Search for the cell housing the specified text and yield its [x, y] center coordinate. 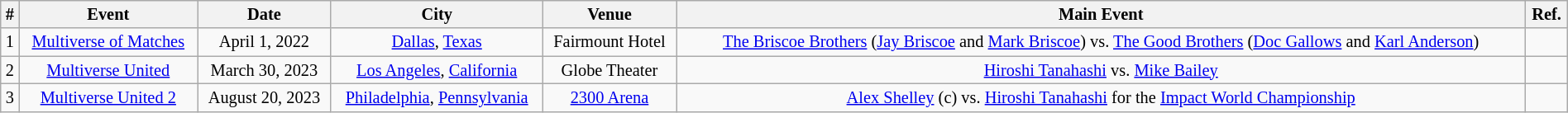
Alex Shelley (c) vs. Hiroshi Tanahashi for the Impact World Championship [1102, 97]
August 20, 2023 [265, 97]
Ref. [1546, 14]
Multiverse United 2 [108, 97]
1 [10, 42]
Multiverse of Matches [108, 42]
Dallas, Texas [437, 42]
# [10, 14]
Fairmount Hotel [609, 42]
3 [10, 97]
City [437, 14]
Hiroshi Tanahashi vs. Mike Bailey [1102, 70]
Event [108, 14]
Philadelphia, Pennsylvania [437, 97]
Date [265, 14]
April 1, 2022 [265, 42]
Los Angeles, California [437, 70]
The Briscoe Brothers (Jay Briscoe and Mark Briscoe) vs. The Good Brothers (Doc Gallows and Karl Anderson) [1102, 42]
Venue [609, 14]
2 [10, 70]
2300 Arena [609, 97]
Multiverse United [108, 70]
Globe Theater [609, 70]
Main Event [1102, 14]
March 30, 2023 [265, 70]
